Detect which cell encompasses the target text, then output its [X, Y] center coordinate. 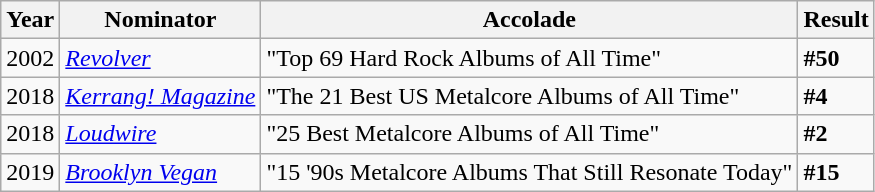
Nominator [160, 20]
"15 '90s Metalcore Albums That Still Resonate Today" [530, 172]
Loudwire [160, 134]
"25 Best Metalcore Albums of All Time" [530, 134]
#50 [836, 58]
"The 21 Best US Metalcore Albums of All Time" [530, 96]
Accolade [530, 20]
Brooklyn Vegan [160, 172]
Kerrang! Magazine [160, 96]
2002 [30, 58]
#4 [836, 96]
Revolver [160, 58]
"Top 69 Hard Rock Albums of All Time" [530, 58]
2019 [30, 172]
#2 [836, 134]
Year [30, 20]
#15 [836, 172]
Result [836, 20]
